Return [x, y] of the center of cell containing provided text 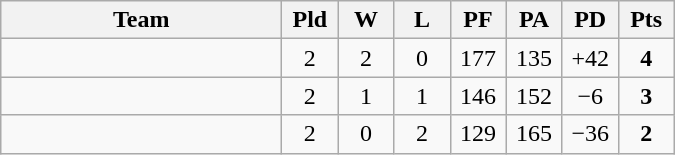
PD [590, 20]
177 [478, 58]
4 [646, 58]
135 [534, 58]
152 [534, 96]
PA [534, 20]
L [422, 20]
PF [478, 20]
−36 [590, 134]
129 [478, 134]
−6 [590, 96]
Pld [310, 20]
165 [534, 134]
+42 [590, 58]
Pts [646, 20]
3 [646, 96]
Team [142, 20]
146 [478, 96]
W [366, 20]
